Pinpoint the cell where the given text exists, returning its [X, Y] midpoint coordinate. 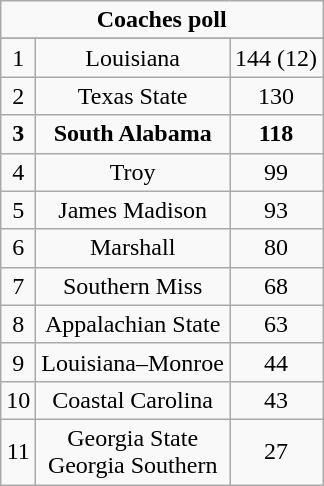
27 [276, 452]
130 [276, 96]
118 [276, 134]
Texas State [133, 96]
Southern Miss [133, 286]
6 [18, 248]
South Alabama [133, 134]
Marshall [133, 248]
Appalachian State [133, 324]
9 [18, 362]
1 [18, 58]
Coastal Carolina [133, 400]
11 [18, 452]
8 [18, 324]
5 [18, 210]
Troy [133, 172]
Louisiana–Monroe [133, 362]
44 [276, 362]
99 [276, 172]
7 [18, 286]
3 [18, 134]
80 [276, 248]
93 [276, 210]
James Madison [133, 210]
144 (12) [276, 58]
Louisiana [133, 58]
Coaches poll [162, 20]
43 [276, 400]
4 [18, 172]
2 [18, 96]
Georgia StateGeorgia Southern [133, 452]
63 [276, 324]
10 [18, 400]
68 [276, 286]
